Search for the cell housing the specified text and yield its (x, y) center coordinate. 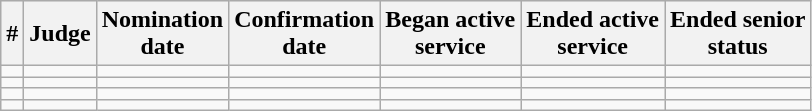
# (12, 34)
Nominationdate (162, 34)
Judge (60, 34)
Began activeservice (450, 34)
Confirmationdate (304, 34)
Ended activeservice (593, 34)
Ended seniorstatus (737, 34)
